Scan for the cell matching the given text and deliver its (x, y) coordinate at center. 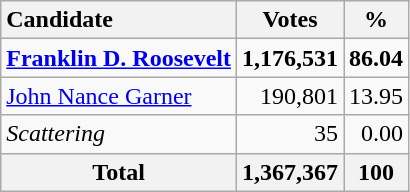
35 (290, 134)
86.04 (376, 58)
Scattering (119, 134)
Total (119, 172)
13.95 (376, 96)
0.00 (376, 134)
1,367,367 (290, 172)
Votes (290, 20)
John Nance Garner (119, 96)
100 (376, 172)
190,801 (290, 96)
1,176,531 (290, 58)
% (376, 20)
Franklin D. Roosevelt (119, 58)
Candidate (119, 20)
